Return the [X, Y] coordinate for the center point of the cell that contains the specified text.  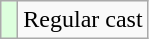
Regular cast [83, 20]
